Extract the (x, y) coordinate from the center of the cell holding the provided text.  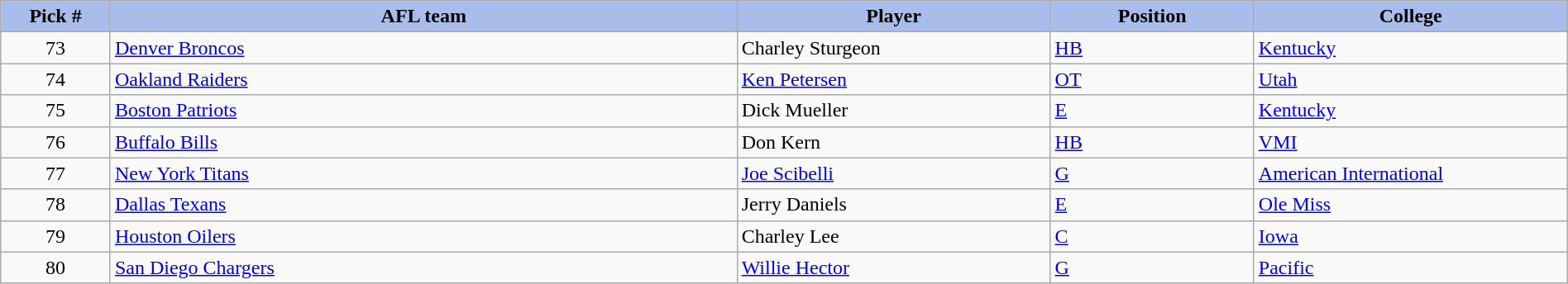
AFL team (423, 17)
Buffalo Bills (423, 142)
Pacific (1411, 267)
Dallas Texans (423, 205)
Ken Petersen (893, 79)
Pick # (56, 17)
73 (56, 48)
Utah (1411, 79)
Player (893, 17)
Charley Sturgeon (893, 48)
Houston Oilers (423, 236)
Ole Miss (1411, 205)
Oakland Raiders (423, 79)
Don Kern (893, 142)
77 (56, 173)
VMI (1411, 142)
American International (1411, 173)
C (1152, 236)
79 (56, 236)
74 (56, 79)
Boston Patriots (423, 111)
New York Titans (423, 173)
Willie Hector (893, 267)
Charley Lee (893, 236)
Joe Scibelli (893, 173)
76 (56, 142)
Jerry Daniels (893, 205)
Iowa (1411, 236)
80 (56, 267)
Dick Mueller (893, 111)
OT (1152, 79)
75 (56, 111)
78 (56, 205)
College (1411, 17)
Denver Broncos (423, 48)
San Diego Chargers (423, 267)
Position (1152, 17)
